For the text-containing cell, return its midpoint in [x, y] coordinate format. 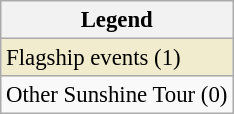
Legend [117, 20]
Other Sunshine Tour (0) [117, 95]
Flagship events (1) [117, 58]
